Detect which cell encompasses the target text, then output its (x, y) center coordinate. 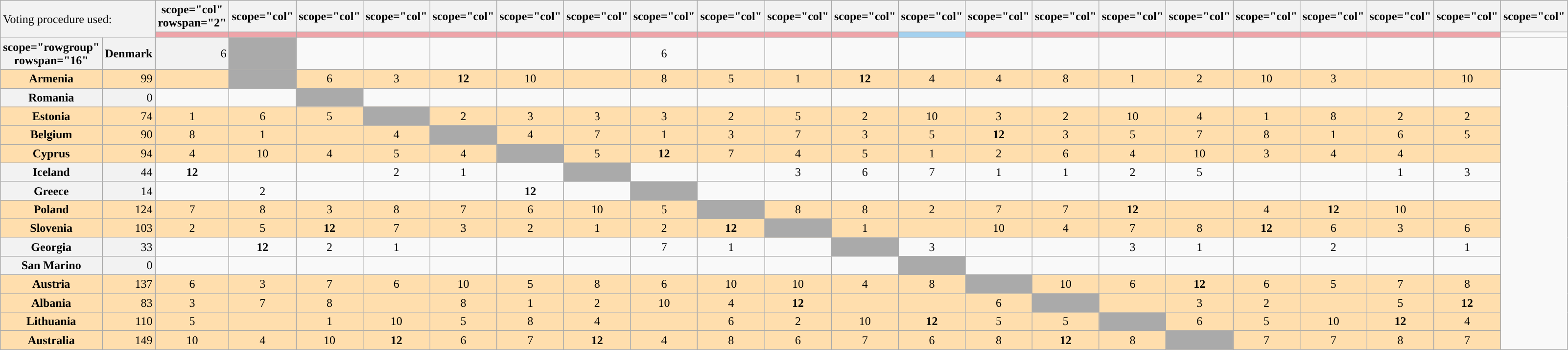
Belgium (51, 135)
44 (129, 172)
110 (129, 322)
Slovenia (51, 228)
74 (129, 116)
99 (129, 79)
83 (129, 303)
Romania (51, 98)
Armenia (51, 79)
Estonia (51, 116)
Greece (51, 191)
San Marino (51, 266)
Voting procedure used: (78, 19)
14 (129, 191)
scope="col" rowspan="2" (192, 17)
Australia (51, 340)
Denmark (129, 54)
Iceland (51, 172)
Georgia (51, 247)
124 (129, 209)
Poland (51, 209)
33 (129, 247)
137 (129, 284)
scope="rowgroup" rowspan="16" (51, 54)
103 (129, 228)
Austria (51, 284)
Lithuania (51, 322)
Albania (51, 303)
90 (129, 135)
Cyprus (51, 153)
94 (129, 153)
149 (129, 340)
